Scan for the cell matching the given text and deliver its (X, Y) coordinate at center. 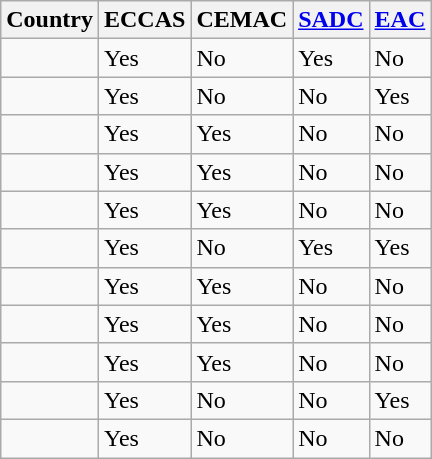
SADC (331, 20)
CEMAC (242, 20)
ECCAS (144, 20)
EAC (400, 20)
Country (50, 20)
